Return the [x, y] coordinate for the center point of the cell that contains the specified text.  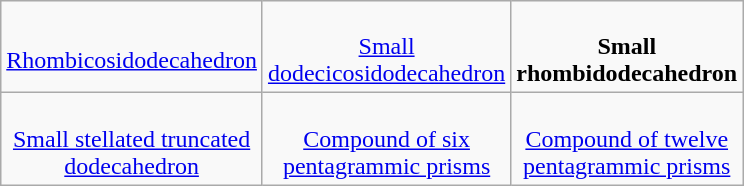
Small dodecicosidodecahedron [386, 47]
Rhombicosidodecahedron [132, 47]
Small stellated truncated dodecahedron [132, 139]
Compound of twelve pentagrammic prisms [627, 139]
Compound of six pentagrammic prisms [386, 139]
Small rhombidodecahedron [627, 47]
